Extract the [x, y] coordinate from the center of the cell holding the provided text.  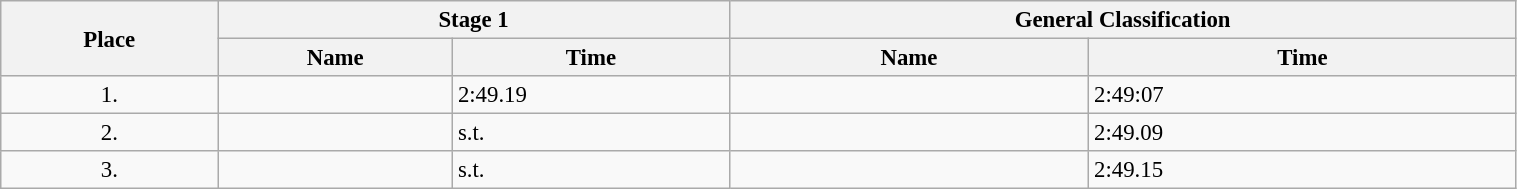
3. [110, 170]
General Classification [1122, 20]
Place [110, 38]
2:49.09 [1302, 133]
1. [110, 95]
2. [110, 133]
2:49.19 [592, 95]
2:49.15 [1302, 170]
Stage 1 [474, 20]
2:49:07 [1302, 95]
